Detect which cell encompasses the target text, then output its [x, y] center coordinate. 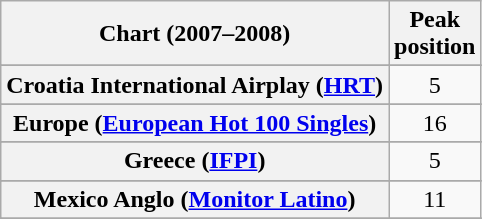
Europe (European Hot 100 Singles) [195, 123]
Croatia International Airplay (HRT) [195, 85]
Chart (2007–2008) [195, 34]
Peakposition [435, 34]
Mexico Anglo (Monitor Latino) [195, 199]
Greece (IFPI) [195, 161]
11 [435, 199]
16 [435, 123]
